Return the [x, y] coordinate for the center point of the cell that contains the specified text.  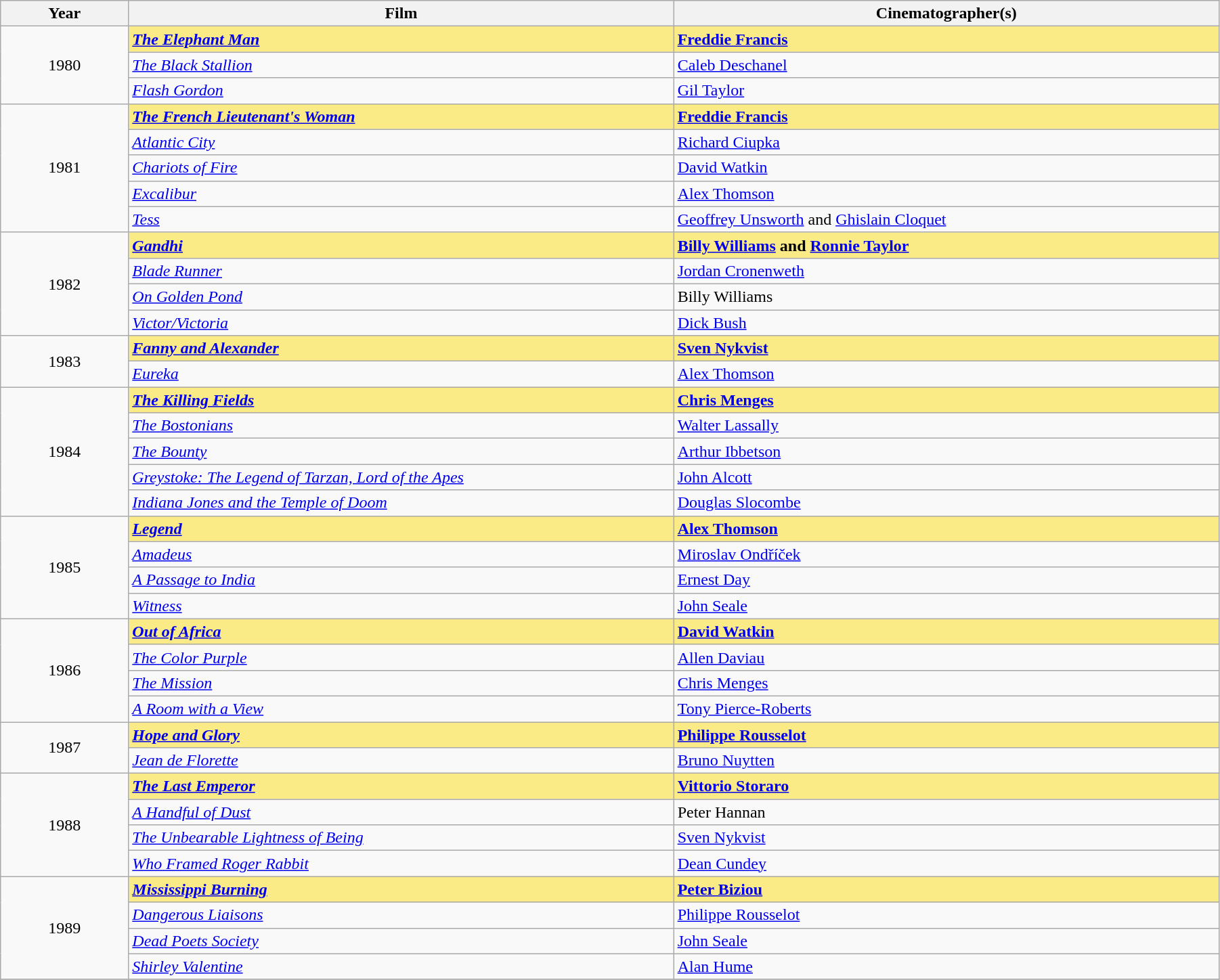
A Passage to India [401, 580]
1984 [65, 451]
Peter Biziou [946, 889]
Out of Africa [401, 631]
Blade Runner [401, 271]
Caleb Deschanel [946, 65]
Victor/Victoria [401, 323]
Hope and Glory [401, 734]
1988 [65, 825]
Arthur Ibbetson [946, 451]
Miroslav Ondříček [946, 554]
The Killing Fields [401, 400]
1981 [65, 168]
Gil Taylor [946, 91]
Bruno Nuytten [946, 761]
Cinematographer(s) [946, 14]
1987 [65, 747]
On Golden Pond [401, 296]
Greystoke: The Legend of Tarzan, Lord of the Apes [401, 477]
Peter Hannan [946, 812]
1983 [65, 361]
Geoffrey Unsworth and Ghislain Cloquet [946, 219]
Year [65, 14]
Flash Gordon [401, 91]
A Room with a View [401, 709]
Chariots of Fire [401, 168]
The Mission [401, 683]
Witness [401, 606]
Dean Cundey [946, 864]
Indiana Jones and the Temple of Doom [401, 503]
Eureka [401, 374]
Gandhi [401, 245]
Vittorio Storaro [946, 786]
Jean de Florette [401, 761]
Tony Pierce-Roberts [946, 709]
Dick Bush [946, 323]
Dangerous Liaisons [401, 915]
Alan Hume [946, 966]
Ernest Day [946, 580]
The Bostonians [401, 426]
John Alcott [946, 477]
Walter Lassally [946, 426]
Mississippi Burning [401, 889]
The Bounty [401, 451]
Allen Daviau [946, 657]
Dead Poets Society [401, 941]
1985 [65, 567]
Billy Williams [946, 296]
Jordan Cronenweth [946, 271]
Douglas Slocombe [946, 503]
Tess [401, 219]
1980 [65, 65]
1986 [65, 670]
Richard Ciupka [946, 142]
The Color Purple [401, 657]
Excalibur [401, 194]
Shirley Valentine [401, 966]
Legend [401, 529]
Billy Williams and Ronnie Taylor [946, 245]
1989 [65, 928]
Who Framed Roger Rabbit [401, 864]
The French Lieutenant's Woman [401, 116]
Amadeus [401, 554]
The Unbearable Lightness of Being [401, 838]
Film [401, 14]
Atlantic City [401, 142]
Fanny and Alexander [401, 349]
The Black Stallion [401, 65]
A Handful of Dust [401, 812]
The Last Emperor [401, 786]
The Elephant Man [401, 39]
1982 [65, 284]
